Return [x, y] of the center of cell containing provided text 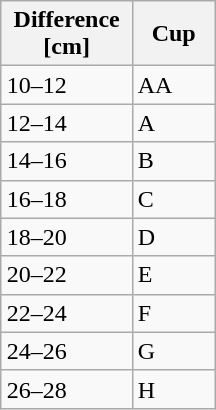
22–24 [66, 313]
24–26 [66, 351]
AA [174, 85]
26–28 [66, 389]
H [174, 389]
20–22 [66, 275]
Difference [cm] [66, 34]
Cup [174, 34]
12–14 [66, 123]
14–16 [66, 161]
16–18 [66, 199]
18–20 [66, 237]
G [174, 351]
D [174, 237]
F [174, 313]
10–12 [66, 85]
B [174, 161]
A [174, 123]
C [174, 199]
E [174, 275]
